Locate the cell with the specified text and output its [X, Y] center coordinate. 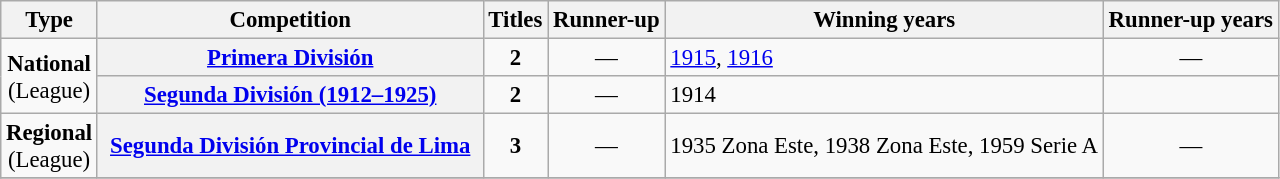
1935 Zona Este, 1938 Zona Este, 1959 Serie A [884, 146]
Runner-up years [1190, 20]
Winning years [884, 20]
Type [50, 20]
1914 [884, 95]
Runner-up [606, 20]
Titles [516, 20]
3 [516, 146]
National(League) [50, 76]
Segunda División Provincial de Lima [290, 146]
Competition [290, 20]
Regional(League) [50, 146]
Segunda División (1912–1925) [290, 95]
1915, 1916 [884, 58]
Primera División [290, 58]
